For the text-containing cell, return its midpoint in [X, Y] coordinate format. 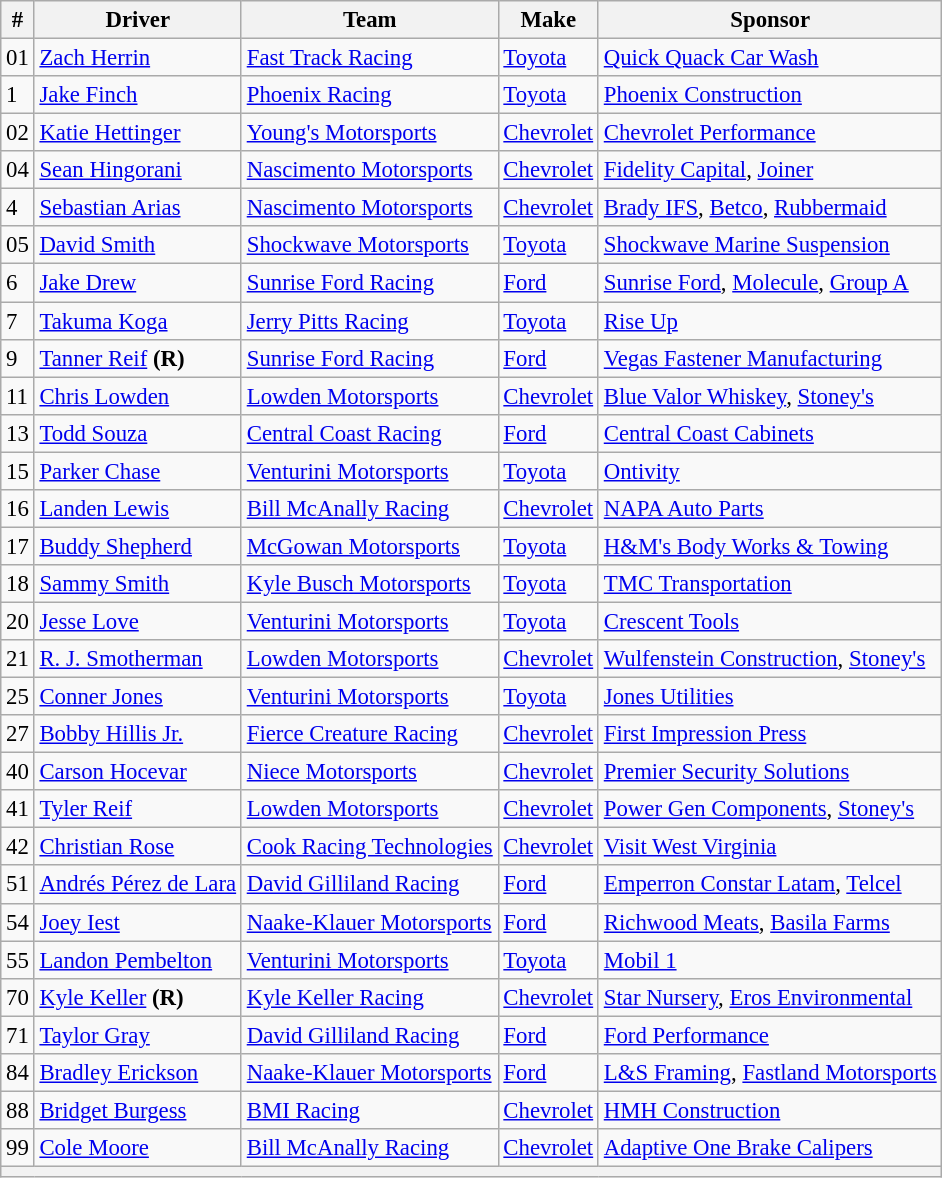
Blue Valor Whiskey, Stoney's [770, 396]
Christian Rose [138, 847]
Parker Chase [138, 471]
David Smith [138, 245]
40 [18, 772]
41 [18, 809]
Tanner Reif (R) [138, 358]
11 [18, 396]
Wulfenstein Construction, Stoney's [770, 659]
Power Gen Components, Stoney's [770, 809]
Premier Security Solutions [770, 772]
Niece Motorsports [370, 772]
BMI Racing [370, 1110]
Central Coast Cabinets [770, 433]
R. J. Smotherman [138, 659]
05 [18, 245]
H&M's Body Works & Towing [770, 546]
70 [18, 997]
Joey Iest [138, 922]
25 [18, 697]
Katie Hettinger [138, 133]
Conner Jones [138, 697]
88 [18, 1110]
Make [548, 20]
Fast Track Racing [370, 58]
Sean Hingorani [138, 170]
Kyle Keller Racing [370, 997]
7 [18, 321]
# [18, 20]
Landon Pembelton [138, 960]
15 [18, 471]
Jones Utilities [770, 697]
04 [18, 170]
Sunrise Ford, Molecule, Group A [770, 283]
First Impression Press [770, 734]
Kyle Busch Motorsports [370, 584]
16 [18, 509]
Buddy Shepherd [138, 546]
Brady IFS, Betco, Rubbermaid [770, 208]
Richwood Meats, Basila Farms [770, 922]
Central Coast Racing [370, 433]
Sponsor [770, 20]
Shockwave Marine Suspension [770, 245]
54 [18, 922]
13 [18, 433]
Visit West Virginia [770, 847]
Young's Motorsports [370, 133]
L&S Framing, Fastland Motorsports [770, 1073]
Sebastian Arias [138, 208]
42 [18, 847]
Sammy Smith [138, 584]
Chevrolet Performance [770, 133]
Jerry Pitts Racing [370, 321]
1 [18, 95]
Quick Quack Car Wash [770, 58]
Carson Hocevar [138, 772]
Tyler Reif [138, 809]
55 [18, 960]
Takuma Koga [138, 321]
Phoenix Racing [370, 95]
HMH Construction [770, 1110]
Todd Souza [138, 433]
Zach Herrin [138, 58]
Bridget Burgess [138, 1110]
McGowan Motorsports [370, 546]
Andrés Pérez de Lara [138, 885]
Vegas Fastener Manufacturing [770, 358]
4 [18, 208]
71 [18, 1035]
27 [18, 734]
TMC Transportation [770, 584]
Team [370, 20]
Jake Drew [138, 283]
99 [18, 1148]
Crescent Tools [770, 621]
Star Nursery, Eros Environmental [770, 997]
6 [18, 283]
Cole Moore [138, 1148]
Phoenix Construction [770, 95]
Driver [138, 20]
02 [18, 133]
Ford Performance [770, 1035]
Landen Lewis [138, 509]
Adaptive One Brake Calipers [770, 1148]
Emperron Constar Latam, Telcel [770, 885]
Jesse Love [138, 621]
Bobby Hillis Jr. [138, 734]
17 [18, 546]
9 [18, 358]
Mobil 1 [770, 960]
01 [18, 58]
Kyle Keller (R) [138, 997]
Shockwave Motorsports [370, 245]
Fierce Creature Racing [370, 734]
Rise Up [770, 321]
84 [18, 1073]
Fidelity Capital, Joiner [770, 170]
Ontivity [770, 471]
51 [18, 885]
Cook Racing Technologies [370, 847]
21 [18, 659]
Jake Finch [138, 95]
20 [18, 621]
NAPA Auto Parts [770, 509]
18 [18, 584]
Bradley Erickson [138, 1073]
Taylor Gray [138, 1035]
Chris Lowden [138, 396]
